Return the [X, Y] coordinate for the center point of the cell that contains the specified text.  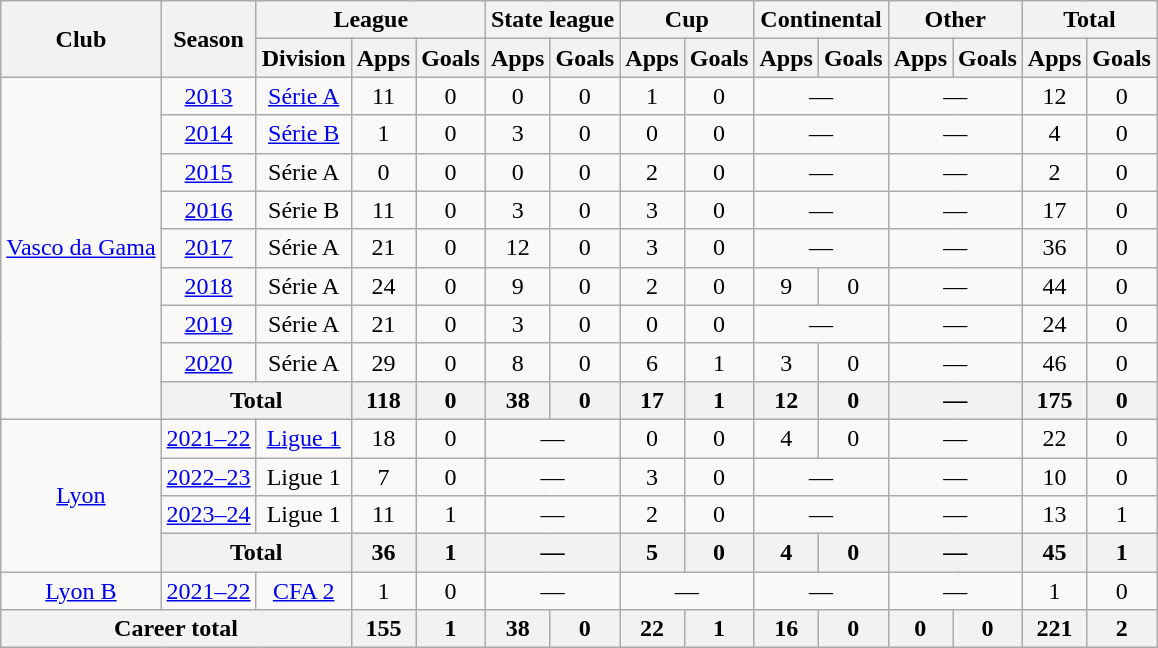
45 [1054, 553]
2013 [208, 96]
CFA 2 [304, 591]
Division [304, 58]
2015 [208, 172]
7 [383, 477]
5 [652, 553]
2020 [208, 362]
221 [1054, 629]
29 [383, 362]
16 [786, 629]
118 [383, 400]
155 [383, 629]
Lyon [81, 495]
2016 [208, 210]
2017 [208, 248]
2022–23 [208, 477]
6 [652, 362]
2023–24 [208, 515]
Vasco da Gama [81, 248]
2014 [208, 134]
Career total [176, 629]
8 [517, 362]
2018 [208, 286]
Lyon B [81, 591]
13 [1054, 515]
Club [81, 39]
46 [1054, 362]
State league [552, 20]
Continental [821, 20]
Season [208, 39]
2019 [208, 324]
18 [383, 438]
10 [1054, 477]
League [370, 20]
Other [955, 20]
44 [1054, 286]
175 [1054, 400]
Cup [687, 20]
